Return [x, y] of the center of cell containing provided text 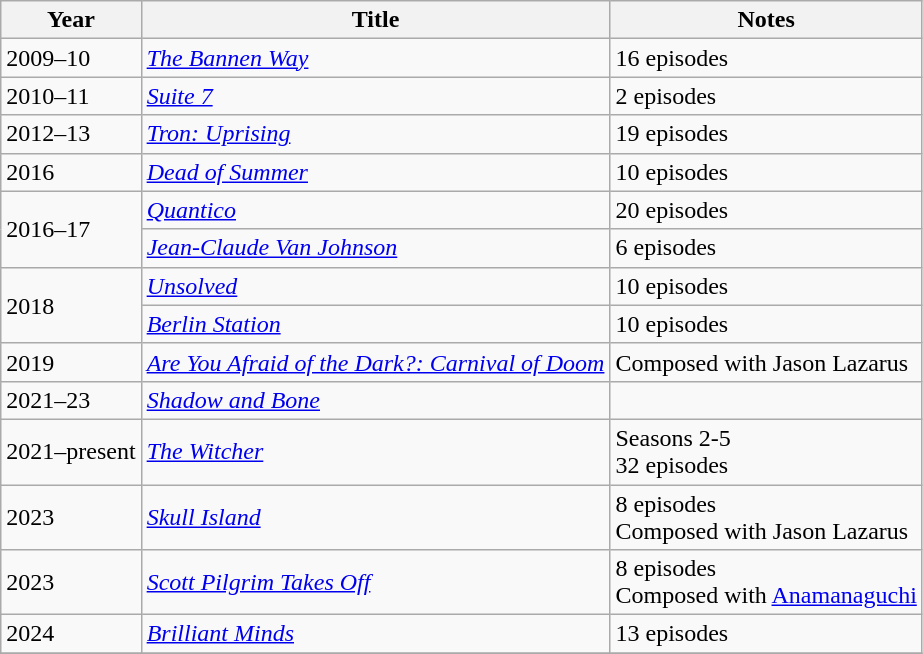
8 episodesComposed with Anamanaguchi [766, 582]
2 episodes [766, 96]
8 episodesComposed with Jason Lazarus [766, 516]
Composed with Jason Lazarus [766, 362]
6 episodes [766, 248]
Shadow and Bone [376, 400]
Unsolved [376, 286]
2021–23 [71, 400]
Brilliant Minds [376, 634]
Berlin Station [376, 324]
Quantico [376, 210]
16 episodes [766, 58]
2010–11 [71, 96]
13 episodes [766, 634]
2021–present [71, 452]
Seasons 2-532 episodes [766, 452]
2024 [71, 634]
Notes [766, 20]
20 episodes [766, 210]
2016 [71, 172]
Suite 7 [376, 96]
Title [376, 20]
2019 [71, 362]
Skull Island [376, 516]
Tron: Uprising [376, 134]
2016–17 [71, 229]
2009–10 [71, 58]
2018 [71, 305]
Scott Pilgrim Takes Off [376, 582]
Year [71, 20]
Are You Afraid of the Dark?: Carnival of Doom [376, 362]
Dead of Summer [376, 172]
The Bannen Way [376, 58]
19 episodes [766, 134]
The Witcher [376, 452]
2012–13 [71, 134]
Jean-Claude Van Johnson [376, 248]
